Output the (x, y) coordinate of the center of the cell containing the given text.  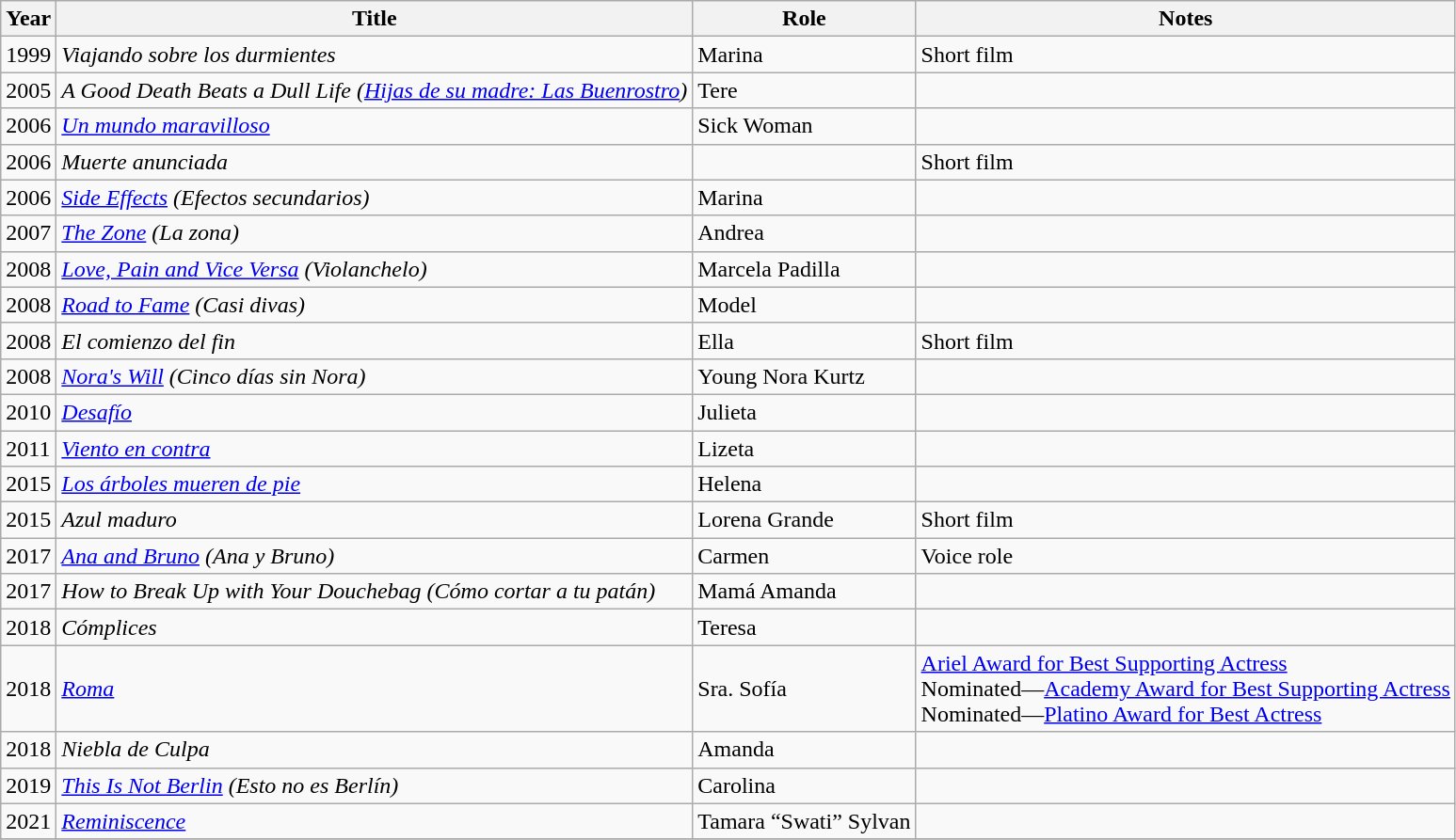
This Is Not Berlin (Esto no es Berlín) (375, 785)
Cómplices (375, 627)
Marcela Padilla (804, 269)
Tamara “Swati” Sylvan (804, 821)
Model (804, 305)
2021 (28, 821)
2005 (28, 90)
Helena (804, 484)
Ana and Bruno (Ana y Bruno) (375, 556)
Tere (804, 90)
2010 (28, 412)
Los árboles mueren de pie (375, 484)
Love, Pain and Vice Versa (Violanchelo) (375, 269)
2019 (28, 785)
Lizeta (804, 449)
El comienzo del fin (375, 341)
Young Nora Kurtz (804, 376)
Un mundo maravilloso (375, 126)
Nora's Will (Cinco días sin Nora) (375, 376)
Niebla de Culpa (375, 750)
Title (375, 19)
Sick Woman (804, 126)
Voice role (1186, 556)
Desafío (375, 412)
Muerte anunciada (375, 162)
A Good Death Beats a Dull Life (Hijas de su madre: Las Buenrostro) (375, 90)
Role (804, 19)
Teresa (804, 627)
How to Break Up with Your Douchebag (Cómo cortar a tu patán) (375, 592)
Reminiscence (375, 821)
Year (28, 19)
The Zone (La zona) (375, 233)
Andrea (804, 233)
Side Effects (Efectos secundarios) (375, 198)
Amanda (804, 750)
Carmen (804, 556)
Viento en contra (375, 449)
2007 (28, 233)
Lorena Grande (804, 520)
Notes (1186, 19)
Ariel Award for Best Supporting ActressNominated—Academy Award for Best Supporting ActressNominated—Platino Award for Best Actress (1186, 689)
Road to Fame (Casi divas) (375, 305)
Carolina (804, 785)
2011 (28, 449)
Mamá Amanda (804, 592)
Viajando sobre los durmientes (375, 55)
Ella (804, 341)
Roma (375, 689)
Julieta (804, 412)
1999 (28, 55)
Azul maduro (375, 520)
Sra. Sofía (804, 689)
